Return [X, Y] of the center of cell containing provided text 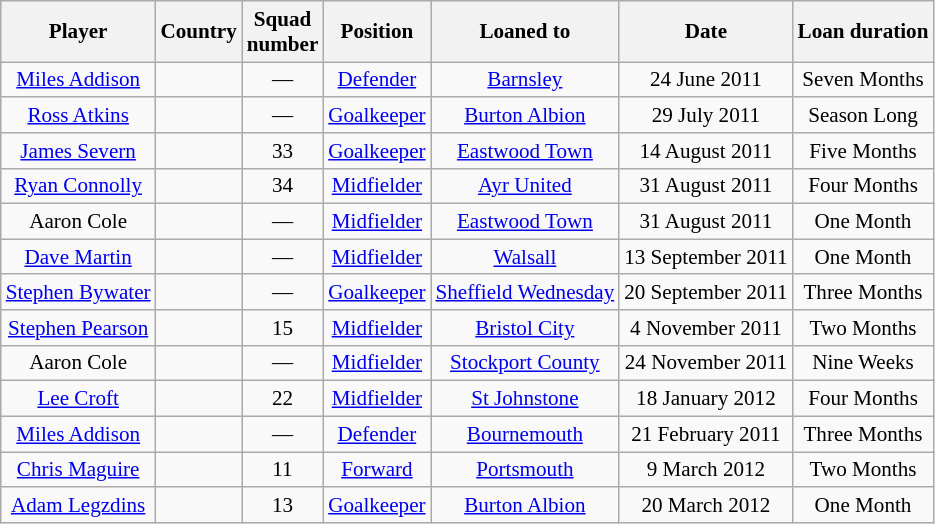
9 March 2012 [706, 470]
29 July 2011 [706, 114]
Country [199, 32]
Adam Legzdins [78, 504]
14 August 2011 [706, 150]
4 November 2011 [706, 328]
Walsall [526, 256]
Sheffield Wednesday [526, 292]
Stephen Bywater [78, 292]
13 [283, 504]
18 January 2012 [706, 398]
34 [283, 186]
Portsmouth [526, 470]
Ross Atkins [78, 114]
Lee Croft [78, 398]
Five Months [864, 150]
33 [283, 150]
Forward [376, 470]
20 March 2012 [706, 504]
Ryan Connolly [78, 186]
Stephen Pearson [78, 328]
15 [283, 328]
22 [283, 398]
24 November 2011 [706, 362]
Season Long [864, 114]
Loan duration [864, 32]
21 February 2011 [706, 434]
Ayr United [526, 186]
Dave Martin [78, 256]
Loaned to [526, 32]
Squadnumber [283, 32]
James Severn [78, 150]
Nine Weeks [864, 362]
Bournemouth [526, 434]
Date [706, 32]
11 [283, 470]
Position [376, 32]
24 June 2011 [706, 80]
Seven Months [864, 80]
Stockport County [526, 362]
20 September 2011 [706, 292]
Barnsley [526, 80]
St Johnstone [526, 398]
13 September 2011 [706, 256]
Bristol City [526, 328]
Chris Maguire [78, 470]
Player [78, 32]
